Locate the cell with the specified text and output its [X, Y] center coordinate. 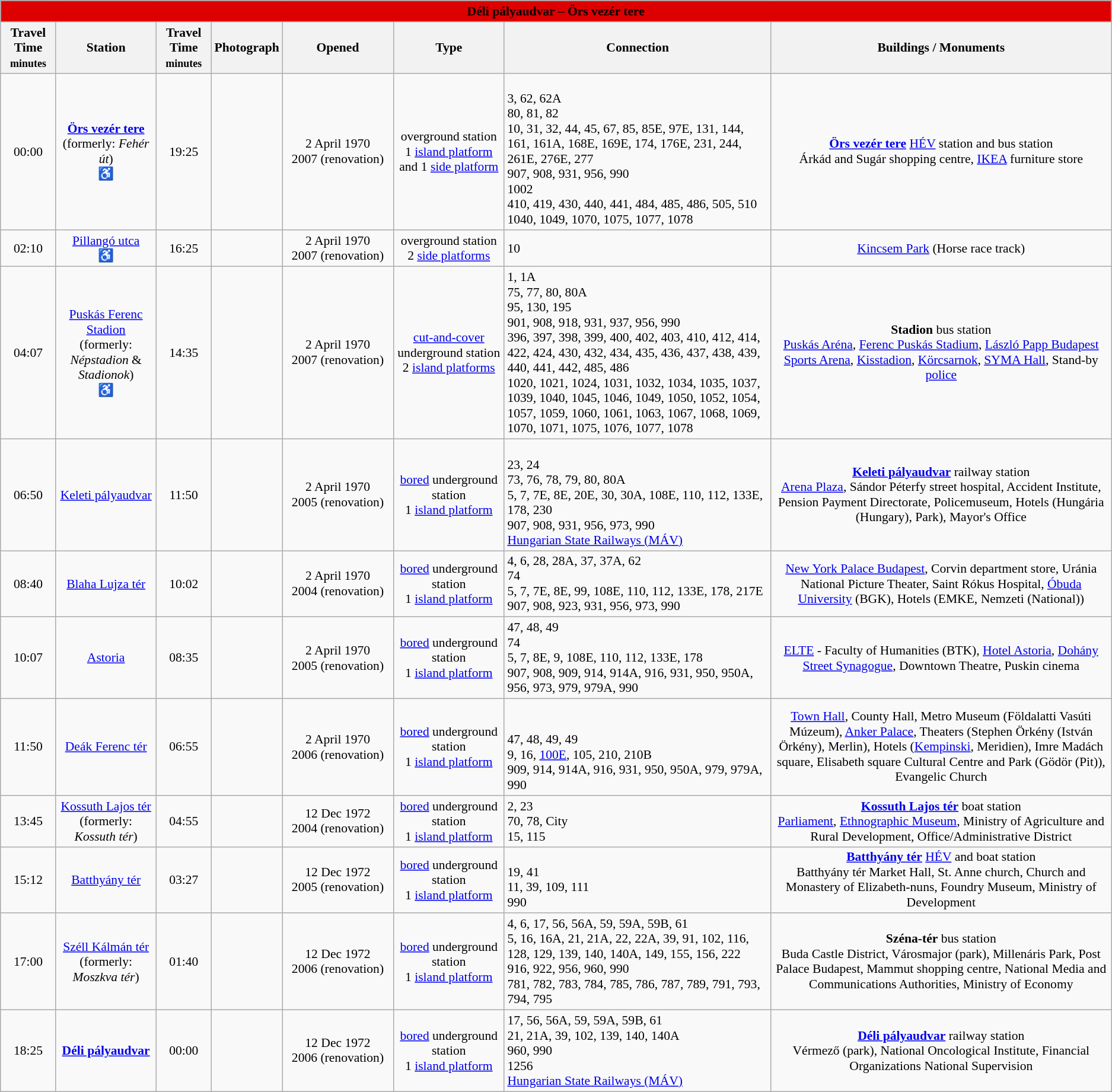
2 April 19702004 (renovation) [338, 584]
Astoria [106, 658]
47, 48, 49 74 5, 7, 8E, 9, 108E, 110, 112, 133E, 178 907, 908, 909, 914, 914A, 916, 931, 950, 950A, 956, 973, 979, 979A, 990 [637, 658]
04:55 [184, 822]
12 Dec 19722004 (renovation) [338, 822]
Örs vezér tere HÉV station and bus stationÁrkád and Sugár shopping centre, IKEA furniture store [941, 152]
Déli pályaudvar – Örs vezér tere [556, 11]
Kossuth Lajos tér(formerly: Kossuth tér) [106, 822]
2, 23 70, 78, City 15, 115 [637, 822]
overground station2 side platforms [448, 249]
Blaha Lujza tér [106, 584]
10:02 [184, 584]
Déli pályaudvar [106, 1051]
Batthyány tér [106, 880]
Deák Ferenc tér [106, 747]
03:27 [184, 880]
Puskás Ferenc Stadion (formerly: Népstadion & Stadionok)♿ [106, 353]
23, 24 73, 76, 78, 79, 80, 80A 5, 7, 7E, 8E, 20E, 30, 30A, 108E, 110, 112, 133E, 178, 230 907, 908, 931, 956, 973, 990 Hungarian State Railways (MÁV) [637, 494]
Buildings / Monuments [941, 47]
10:07 [28, 658]
Pillangó utca ♿ [106, 249]
01:40 [184, 962]
overground station1 island platformand 1 side platform [448, 152]
17, 56, 56A, 59, 59A, 59B, 61 21, 21A, 39, 102, 139, 140, 140A 960, 990 1256 Hungarian State Railways (MÁV) [637, 1051]
08:35 [184, 658]
13:45 [28, 822]
Örs vezér tere (formerly: Fehér út)♿ [106, 152]
Opened [338, 47]
19, 41 11, 39, 109, 111 990 [637, 880]
Kossuth Lajos tér boat stationParliament, Ethnographic Museum, Ministry of Agriculture and Rural Development, Office/Administrative District [941, 822]
02:10 [28, 249]
16:25 [184, 249]
Déli pályaudvar railway stationVérmező (park), National Oncological Institute, Financial Organizations National Supervision [941, 1051]
Connection [637, 47]
Stadion bus stationPuskás Aréna, Ferenc Puskás Stadium, László Papp Budapest Sports Arena, Kisstadion, Körcsarnok, SYMA Hall, Stand-by police [941, 353]
06:50 [28, 494]
4, 6, 28, 28A, 37, 37A, 62 74 5, 7, 7E, 8E, 99, 108E, 110, 112, 133E, 178, 217E 907, 908, 923, 931, 956, 973, 990 [637, 584]
04:07 [28, 353]
Széll Kálmán tér(formerly: Moszkva tér) [106, 962]
12 Dec 19722005 (renovation) [338, 880]
10 [637, 249]
2 April 19702006 (renovation) [338, 747]
Station [106, 47]
19:25 [184, 152]
17:00 [28, 962]
Type [448, 47]
ELTE - Faculty of Humanities (BTK), Hotel Astoria, Dohány Street Synagogue, Downtown Theatre, Puskin cinema [941, 658]
Keleti pályaudvar [106, 494]
15:12 [28, 880]
18:25 [28, 1051]
47, 48, 49, 49 9, 16, 100E, 105, 210, 210B 909, 914, 914A, 916, 931, 950, 950A, 979, 979A, 990 [637, 747]
06:55 [184, 747]
08:40 [28, 584]
14:35 [184, 353]
Photograph [247, 47]
Kincsem Park (Horse race track) [941, 249]
cut-and-coverunderground station2 island platforms [448, 353]
